Capture the cell that displays the provided text and extract its (x, y) central coordinate. 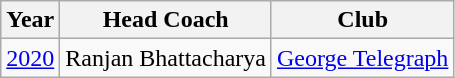
Year (30, 20)
Club (362, 20)
Head Coach (166, 20)
Ranjan Bhattacharya (166, 58)
George Telegraph (362, 58)
2020 (30, 58)
